Capture the cell that displays the provided text and extract its [x, y] central coordinate. 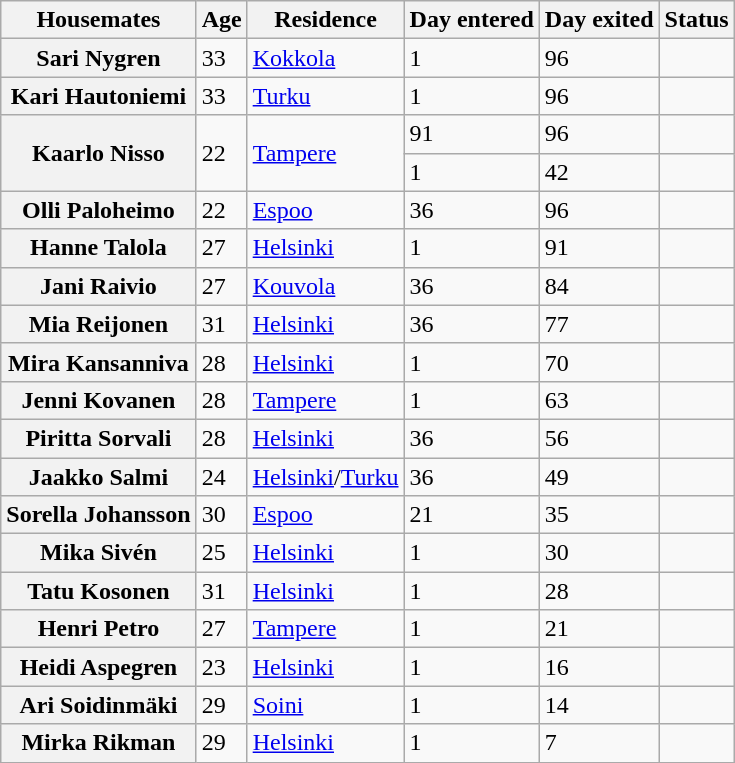
Kokkola [326, 58]
Henri Petro [98, 629]
Sari Nygren [98, 58]
Soini [326, 705]
24 [222, 477]
25 [222, 553]
70 [599, 362]
Kaarlo Nisso [98, 153]
Mia Reijonen [98, 324]
Ari Soidinmäki [98, 705]
Mika Sivén [98, 553]
84 [599, 286]
Status [696, 20]
Turku [326, 96]
Jani Raivio [98, 286]
7 [599, 743]
Piritta Sorvali [98, 438]
16 [599, 667]
63 [599, 400]
Age [222, 20]
Tatu Kosonen [98, 591]
Mirka Rikman [98, 743]
Hanne Talola [98, 248]
Heidi Aspegren [98, 667]
42 [599, 172]
Kouvola [326, 286]
Helsinki/Turku [326, 477]
56 [599, 438]
49 [599, 477]
35 [599, 515]
Day entered [472, 20]
Housemates [98, 20]
Olli Paloheimo [98, 210]
Day exited [599, 20]
Mira Kansanniva [98, 362]
Jaakko Salmi [98, 477]
Residence [326, 20]
Sorella Johansson [98, 515]
14 [599, 705]
Kari Hautoniemi [98, 96]
23 [222, 667]
77 [599, 324]
Jenni Kovanen [98, 400]
